Output the [x, y] coordinate of the center of the cell containing the given text.  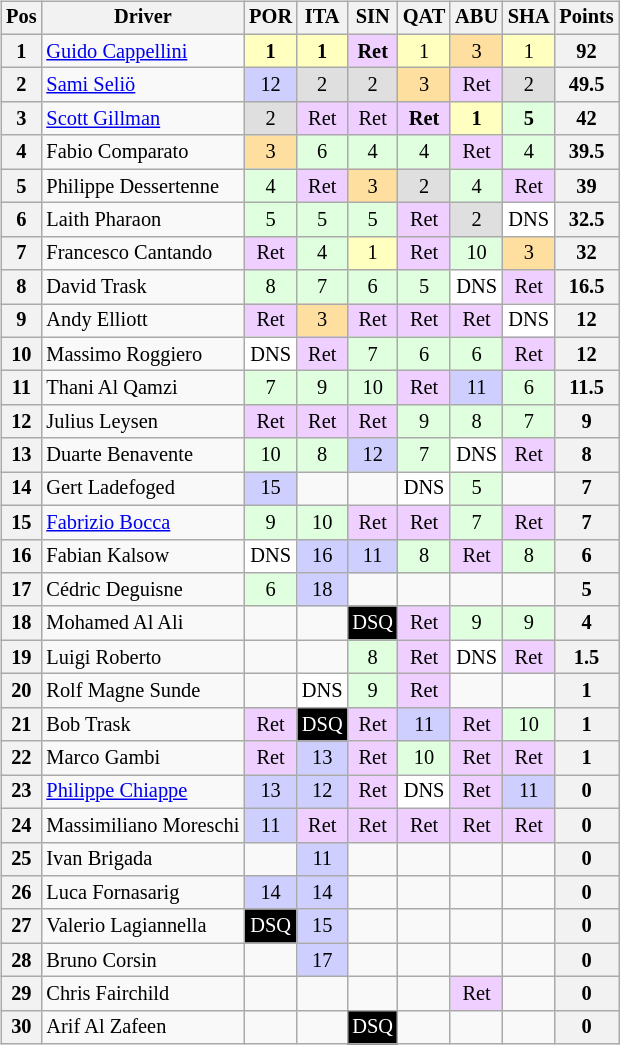
26 [21, 893]
39 [587, 186]
ABU [476, 18]
Luca Fornasarig [142, 893]
Scott Gillman [142, 119]
Marco Gambi [142, 758]
Points [587, 18]
1.5 [587, 657]
22 [21, 758]
Cédric Deguisne [142, 590]
Sami Seliö [142, 85]
Philippe Chiappe [142, 792]
23 [21, 792]
21 [21, 724]
Laith Pharaon [142, 220]
Driver [142, 18]
SHA [529, 18]
28 [21, 960]
Philippe Dessertenne [142, 186]
POR [270, 18]
Massimo Roggiero [142, 354]
49.5 [587, 85]
29 [21, 994]
42 [587, 119]
Francesco Cantando [142, 253]
Rolf Magne Sunde [142, 691]
39.5 [587, 152]
Andy Elliott [142, 321]
ITA [322, 18]
Valerio Lagiannella [142, 926]
Fabian Kalsow [142, 556]
David Trask [142, 287]
30 [21, 1027]
Arif Al Zafeen [142, 1027]
92 [587, 51]
Mohamed Al Ali [142, 623]
Gert Ladefoged [142, 489]
Bruno Corsin [142, 960]
Fabio Comparato [142, 152]
Duarte Benavente [142, 455]
Guido Cappellini [142, 51]
Thani Al Qamzi [142, 388]
SIN [372, 18]
11.5 [587, 388]
Massimiliano Moreschi [142, 825]
Fabrizio Bocca [142, 522]
Ivan Brigada [142, 859]
16.5 [587, 287]
32.5 [587, 220]
27 [21, 926]
Bob Trask [142, 724]
Pos [21, 18]
20 [21, 691]
25 [21, 859]
32 [587, 253]
24 [21, 825]
Luigi Roberto [142, 657]
19 [21, 657]
Julius Leysen [142, 422]
Chris Fairchild [142, 994]
QAT [424, 18]
